Return the [x, y] coordinate for the center point of the cell that contains the specified text.  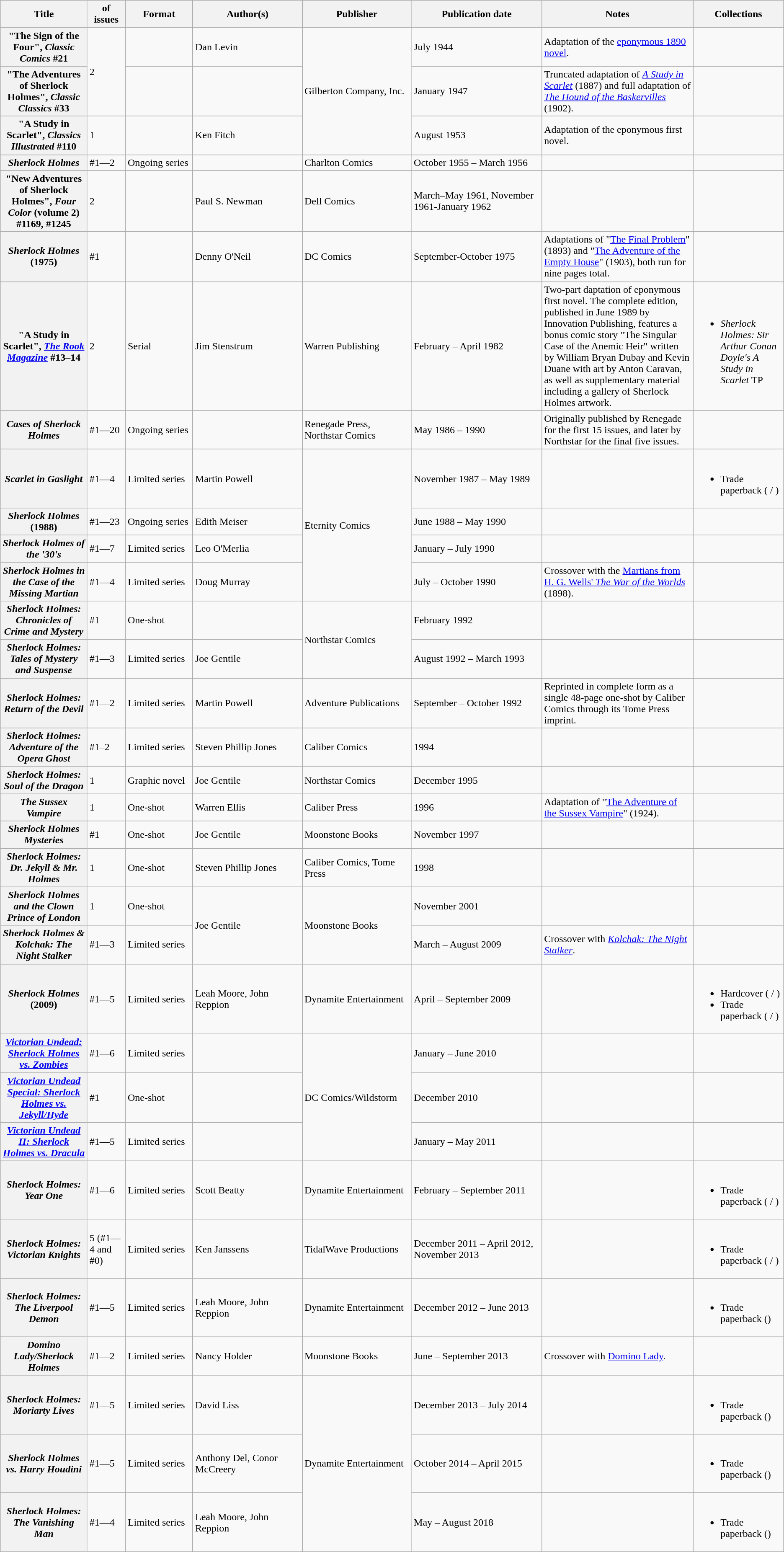
The Sussex Vampire [44, 808]
December 2010 [477, 1098]
November 2001 [477, 906]
Sherlock Holmes: Tales of Mystery and Suspense [44, 659]
Eternity Comics [357, 525]
Sherlock Holmes: Year One [44, 1190]
Jim Stenstrum [247, 346]
Sherlock Holmes: Victorian Knights [44, 1249]
Crossover with Kolchak: The Night Stalker. [617, 945]
Renegade Press, Northstar Comics [357, 430]
July – October 1990 [477, 581]
Dell Comics [357, 201]
January – June 2010 [477, 1053]
May 1986 – 1990 [477, 430]
Sherlock Holmes (1975) [44, 256]
TidalWave Productions [357, 1249]
Sherlock Holmes: Sir Arthur Conan Doyle's A Study in Scarlet TP [739, 346]
"The Adventures of Sherlock Holmes", Classic Classics #33 [44, 91]
Caliber Comics [357, 747]
Adaptation of the eponymous first novel. [617, 135]
Publisher [357, 14]
Sherlock Holmes: The Liverpool Demon [44, 1308]
Sherlock Holmes vs. Harry Houdini [44, 1464]
Serial [159, 346]
Truncated adaptation of A Study in Scarlet (1887) and full adaptation of The Hound of the Baskervilles (1902). [617, 91]
Victorian Undead Special: Sherlock Holmes vs. Jekyll/Hyde [44, 1098]
September-October 1975 [477, 256]
Sherlock Holmes: Chronicles of Crime and Mystery [44, 620]
January 1947 [477, 91]
Sherlock Holmes and the Clown Prince of London [44, 906]
Sherlock Holmes: Soul of the Dragon [44, 780]
Sherlock Holmes: The Vanishing Man [44, 1522]
December 1995 [477, 780]
Scarlet in Gaslight [44, 478]
"A Study in Scarlet", Classics Illustrated #110 [44, 135]
Sherlock Holmes: Return of the Devil [44, 703]
June – September 2013 [477, 1356]
Caliber Press [357, 808]
August 1992 – March 1993 [477, 659]
Anthony Del, Conor McCreery [247, 1464]
1998 [477, 868]
of issues [106, 14]
February 1992 [477, 620]
Doug Murray [247, 581]
1996 [477, 808]
Nancy Holder [247, 1356]
Sherlock Holmes Mysteries [44, 834]
Caliber Comics, Tome Press [357, 868]
Collections [739, 14]
December 2012 – June 2013 [477, 1308]
Format [159, 14]
Paul S. Newman [247, 201]
DC Comics [357, 256]
Adaptation of "The Adventure of the Sussex Vampire" (1924). [617, 808]
1994 [477, 747]
December 2013 – July 2014 [477, 1405]
Sherlock Holmes (2009) [44, 999]
5 (#1—4 and #0) [106, 1249]
"A Study in Scarlet", The Rook Magazine #13–14 [44, 346]
October 2014 – April 2015 [477, 1464]
"The Sign of the Four", Classic Comics #21 [44, 47]
Victorian Undead II: Sherlock Holmes vs. Dracula [44, 1141]
Reprinted in complete form as a single 48-page one-shot by Caliber Comics through its Tome Press imprint. [617, 703]
Ken Fitch [247, 135]
Hardcover ( / )Trade paperback ( / ) [739, 999]
#1—7 [106, 549]
DC Comics/Wildstorm [357, 1098]
#1—23 [106, 521]
Sherlock Holmes in the Case of the Missing Martian [44, 581]
January – July 1990 [477, 549]
#1–2 [106, 747]
September – October 1992 [477, 703]
January – May 2011 [477, 1141]
Originally published by Renegade for the first 15 issues, and later by Northstar for the final five issues. [617, 430]
March – August 2009 [477, 945]
Denny O'Neil [247, 256]
#1—20 [106, 430]
Ken Janssens [247, 1249]
Leo O'Merlia [247, 549]
Sherlock Holmes: Dr. Jekyll & Mr. Holmes [44, 868]
August 1953 [477, 135]
Dan Levin [247, 47]
Adaptations of "The Final Problem" (1893) and "The Adventure of the Empty House" (1903), both run for nine pages total. [617, 256]
Crossover with the Martians from H. G. Wells' The War of the Worlds (1898). [617, 581]
Edith Meiser [247, 521]
Graphic novel [159, 780]
February – September 2011 [477, 1190]
Author(s) [247, 14]
Sherlock Holmes: Moriarty Lives [44, 1405]
Scott Beatty [247, 1190]
November 1997 [477, 834]
November 1987 – May 1989 [477, 478]
March–May 1961, November 1961-January 1962 [477, 201]
Sherlock Holmes [44, 163]
Title [44, 14]
December 2011 – April 2012, November 2013 [477, 1249]
Notes [617, 14]
April – September 2009 [477, 999]
Publication date [477, 14]
Adventure Publications [357, 703]
Warren Ellis [247, 808]
Victorian Undead: Sherlock Holmes vs. Zombies [44, 1053]
Charlton Comics [357, 163]
Sherlock Holmes: Adventure of the Opera Ghost [44, 747]
October 1955 – March 1956 [477, 163]
Adaptation of the eponymous 1890 novel. [617, 47]
Gilberton Company, Inc. [357, 91]
May – August 2018 [477, 1522]
February – April 1982 [477, 346]
Warren Publishing [357, 346]
"New Adventures of Sherlock Holmes", Four Color (volume 2) #1169, #1245 [44, 201]
Cases of Sherlock Holmes [44, 430]
Sherlock Holmes (1988) [44, 521]
Crossover with Domino Lady. [617, 1356]
July 1944 [477, 47]
June 1988 – May 1990 [477, 521]
Sherlock Holmes & Kolchak: The Night Stalker [44, 945]
David Liss [247, 1405]
Sherlock Holmes of the '30's [44, 549]
Domino Lady/Sherlock Holmes [44, 1356]
